Capture the cell that displays the provided text and extract its [X, Y] central coordinate. 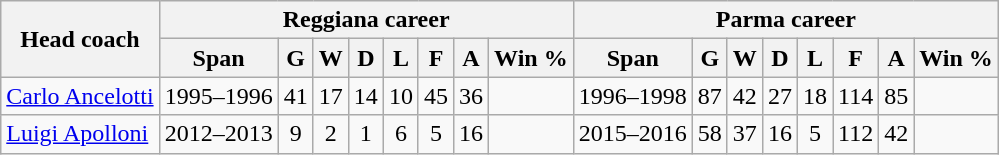
17 [330, 96]
37 [744, 134]
18 [814, 96]
27 [780, 96]
85 [896, 96]
2012–2013 [218, 134]
114 [856, 96]
6 [400, 134]
41 [296, 96]
112 [856, 134]
87 [710, 96]
10 [400, 96]
Carlo Ancelotti [80, 96]
2015–2016 [632, 134]
Parma career [786, 20]
1 [366, 134]
14 [366, 96]
1996–1998 [632, 96]
Head coach [80, 39]
58 [710, 134]
36 [470, 96]
9 [296, 134]
Luigi Apolloni [80, 134]
2 [330, 134]
Reggiana career [366, 20]
45 [436, 96]
1995–1996 [218, 96]
